Search for the cell housing the specified text and yield its (x, y) center coordinate. 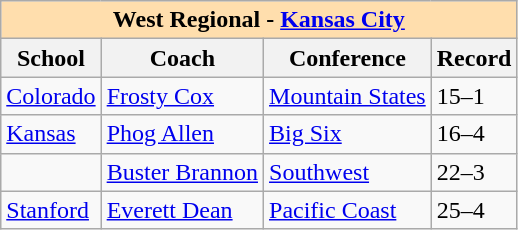
Kansas (51, 134)
Record (474, 58)
16–4 (474, 134)
Buster Brannon (182, 172)
Frosty Cox (182, 96)
Southwest (348, 172)
Everett Dean (182, 210)
Stanford (51, 210)
Mountain States (348, 96)
Coach (182, 58)
West Regional - Kansas City (259, 20)
School (51, 58)
Phog Allen (182, 134)
15–1 (474, 96)
25–4 (474, 210)
Conference (348, 58)
Big Six (348, 134)
Colorado (51, 96)
Pacific Coast (348, 210)
22–3 (474, 172)
